Pinpoint the cell where the given text exists, returning its [x, y] midpoint coordinate. 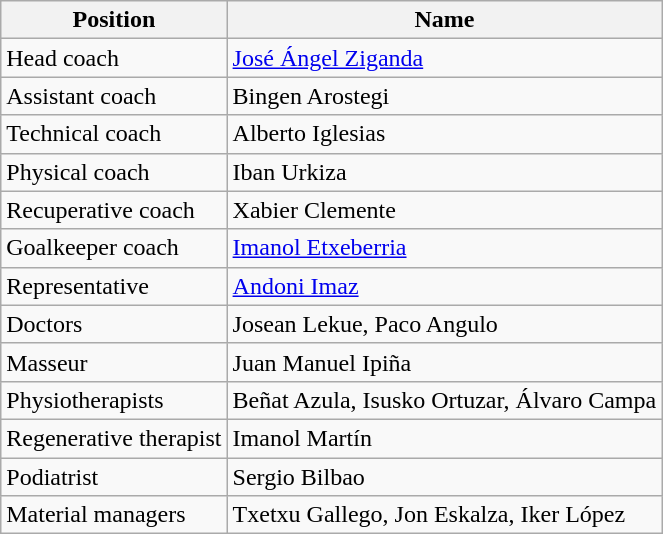
Name [444, 20]
Juan Manuel Ipiña [444, 362]
Imanol Martín [444, 438]
Andoni Imaz [444, 286]
Beñat Azula, Isusko Ortuzar, Álvaro Campa [444, 400]
Doctors [114, 324]
Representative [114, 286]
Alberto Iglesias [444, 134]
Josean Lekue, Paco Angulo [444, 324]
Sergio Bilbao [444, 477]
Physiotherapists [114, 400]
Podiatrist [114, 477]
Masseur [114, 362]
Physical coach [114, 172]
Assistant coach [114, 96]
Material managers [114, 515]
Regenerative therapist [114, 438]
Xabier Clemente [444, 210]
Txetxu Gallego, Jon Eskalza, Iker López [444, 515]
José Ángel Ziganda [444, 58]
Imanol Etxeberria [444, 248]
Position [114, 20]
Goalkeeper coach [114, 248]
Head coach [114, 58]
Bingen Arostegi [444, 96]
Iban Urkiza [444, 172]
Technical coach [114, 134]
Recuperative coach [114, 210]
